Extract the [X, Y] coordinate from the center of the cell holding the provided text.  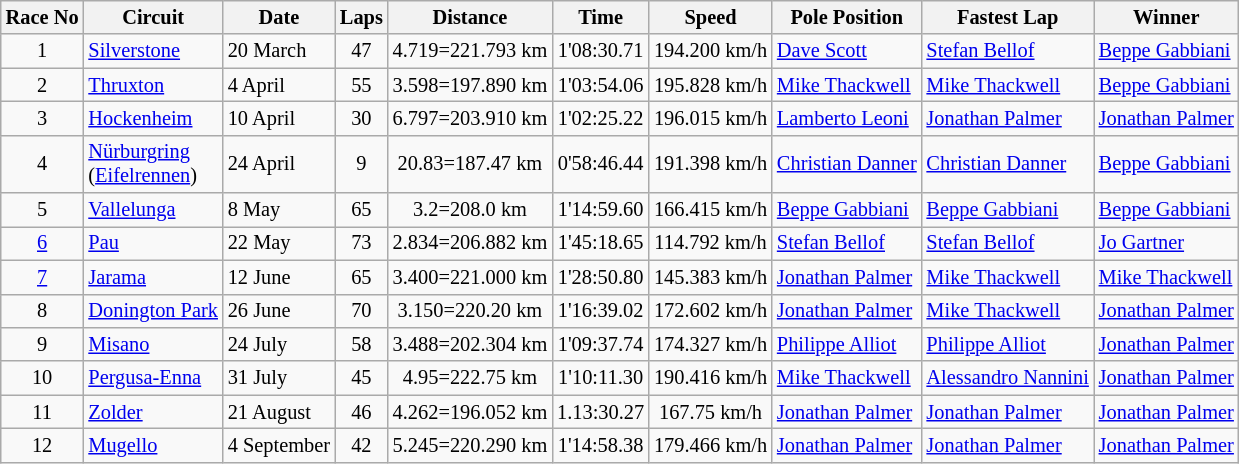
5 [42, 210]
10 [42, 378]
Vallelunga [152, 210]
166.415 km/h [710, 210]
3.400=221.000 km [470, 277]
Time [600, 17]
Nürburgring (Eifelrennen) [152, 164]
4.95=222.75 km [470, 378]
22 May [279, 243]
195.828 km/h [710, 85]
1'16:39.02 [600, 311]
Distance [470, 17]
174.327 km/h [710, 344]
10 April [279, 118]
Zolder [152, 412]
191.398 km/h [710, 164]
Pau [152, 243]
58 [362, 344]
1'14:58.38 [600, 445]
1'45:18.65 [600, 243]
6 [42, 243]
Speed [710, 17]
114.792 km/h [710, 243]
Dave Scott [847, 51]
Mugello [152, 445]
1'14:59.60 [600, 210]
4 [42, 164]
1'02:25.22 [600, 118]
6.797=203.910 km [470, 118]
55 [362, 85]
4.262=196.052 km [470, 412]
190.416 km/h [710, 378]
Pole Position [847, 17]
26 June [279, 311]
2 [42, 85]
8 May [279, 210]
172.602 km/h [710, 311]
Date [279, 17]
Pergusa-Enna [152, 378]
Thruxton [152, 85]
Misano [152, 344]
196.015 km/h [710, 118]
21 August [279, 412]
1'10:11.30 [600, 378]
46 [362, 412]
70 [362, 311]
Jarama [152, 277]
Laps [362, 17]
145.383 km/h [710, 277]
1'28:50.80 [600, 277]
3.598=197.890 km [470, 85]
1'03:54.06 [600, 85]
179.466 km/h [710, 445]
194.200 km/h [710, 51]
30 [362, 118]
Winner [1166, 17]
24 July [279, 344]
Race No [42, 17]
12 June [279, 277]
Silverstone [152, 51]
Jo Gartner [1166, 243]
45 [362, 378]
11 [42, 412]
20 March [279, 51]
4 September [279, 445]
Lamberto Leoni [847, 118]
4 April [279, 85]
20.83=187.47 km [470, 164]
3.488=202.304 km [470, 344]
1.13:30.27 [600, 412]
24 April [279, 164]
8 [42, 311]
12 [42, 445]
1'09:37.74 [600, 344]
Fastest Lap [1008, 17]
0'58:46.44 [600, 164]
42 [362, 445]
31 July [279, 378]
4.719=221.793 km [470, 51]
Alessandro Nannini [1008, 378]
3.150=220.20 km [470, 311]
167.75 km/h [710, 412]
Donington Park [152, 311]
73 [362, 243]
2.834=206.882 km [470, 243]
Circuit [152, 17]
3.2=208.0 km [470, 210]
1 [42, 51]
7 [42, 277]
Hockenheim [152, 118]
3 [42, 118]
47 [362, 51]
1'08:30.71 [600, 51]
5.245=220.290 km [470, 445]
